From the cell containing the given text, extract its center point as [x, y] coordinate. 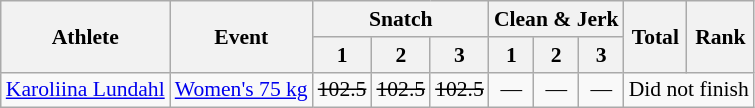
Snatch [401, 19]
Women's 75 kg [242, 90]
Event [242, 36]
Clean & Jerk [556, 19]
Athlete [86, 36]
Total [656, 36]
Karoliina Lundahl [86, 90]
Did not finish [689, 90]
Rank [720, 36]
